Pinpoint the cell where the given text exists, returning its (X, Y) midpoint coordinate. 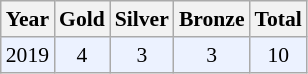
4 (82, 55)
2019 (28, 55)
Silver (142, 19)
10 (278, 55)
Year (28, 19)
Bronze (212, 19)
Total (278, 19)
Gold (82, 19)
